Provide the [x, y] coordinate of the cell's center where the given text is located.  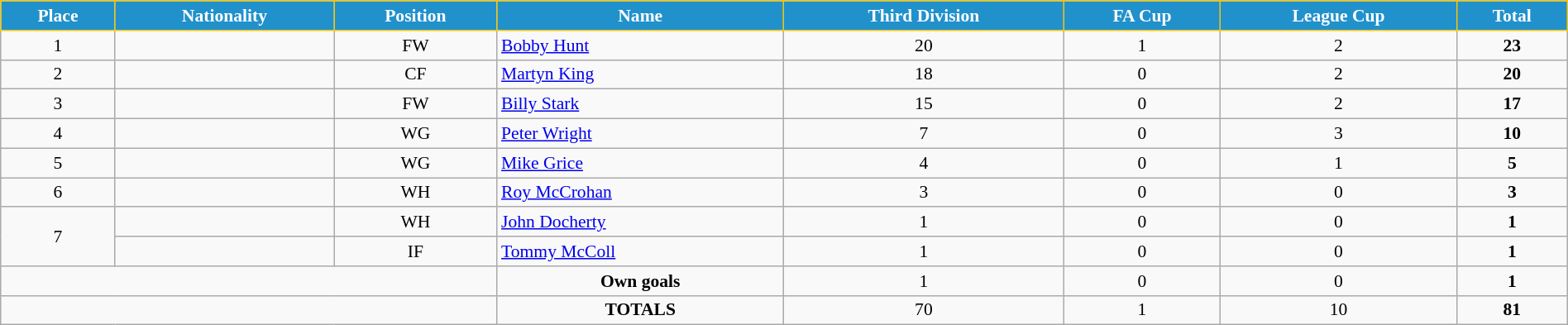
League Cup [1339, 16]
17 [1512, 104]
FA Cup [1141, 16]
Mike Grice [640, 163]
Tommy McColl [640, 251]
Billy Stark [640, 104]
Name [640, 16]
IF [415, 251]
Peter Wright [640, 134]
81 [1512, 310]
15 [923, 104]
Total [1512, 16]
TOTALS [640, 310]
Third Division [923, 16]
6 [58, 193]
Roy McCrohan [640, 193]
Nationality [225, 16]
23 [1512, 45]
70 [923, 310]
John Docherty [640, 222]
18 [923, 74]
Bobby Hunt [640, 45]
Position [415, 16]
Place [58, 16]
Own goals [640, 281]
CF [415, 74]
Martyn King [640, 74]
